Locate the cell with the specified text and output its [X, Y] center coordinate. 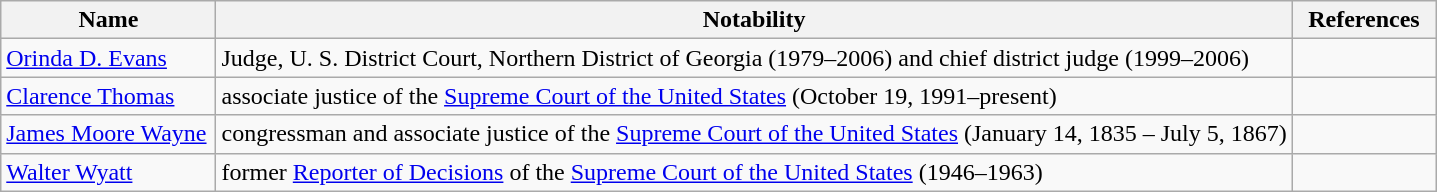
Name [108, 20]
former Reporter of Decisions of the Supreme Court of the United States (1946–1963) [754, 172]
Judge, U. S. District Court, Northern District of Georgia (1979–2006) and chief district judge (1999–2006) [754, 58]
congressman and associate justice of the Supreme Court of the United States (January 14, 1835 – July 5, 1867) [754, 134]
Notability [754, 20]
James Moore Wayne [108, 134]
associate justice of the Supreme Court of the United States (October 19, 1991–present) [754, 96]
References [1364, 20]
Clarence Thomas [108, 96]
Orinda D. Evans [108, 58]
Walter Wyatt [108, 172]
